Provide the (X, Y) coordinate of the cell's center where the given text is located.  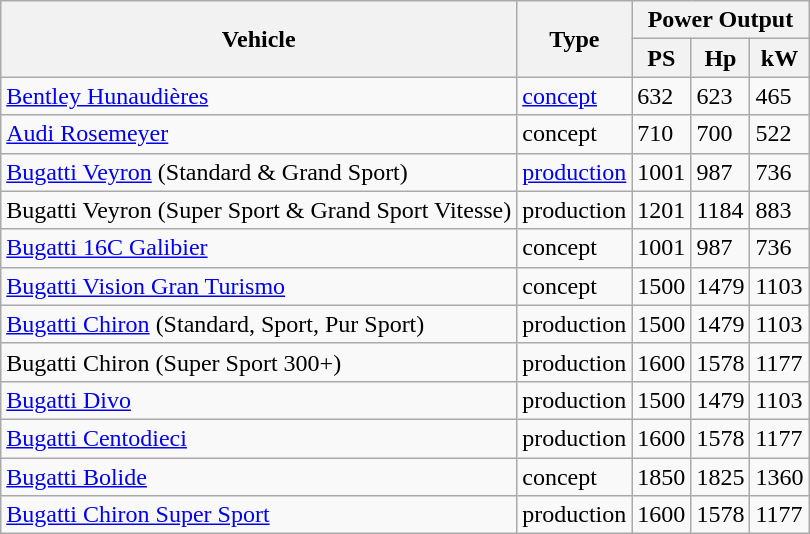
1825 (720, 477)
465 (780, 96)
883 (780, 210)
Vehicle (259, 39)
1850 (662, 477)
kW (780, 58)
Bugatti 16C Galibier (259, 248)
1184 (720, 210)
Audi Rosemeyer (259, 134)
Type (574, 39)
Bugatti Veyron (Standard & Grand Sport) (259, 172)
1360 (780, 477)
623 (720, 96)
PS (662, 58)
Bentley Hunaudières (259, 96)
Bugatti Vision Gran Turismo (259, 286)
Bugatti Chiron Super Sport (259, 515)
522 (780, 134)
Bugatti Chiron (Standard, Sport, Pur Sport) (259, 324)
Bugatti Veyron (Super Sport & Grand Sport Vitesse) (259, 210)
1201 (662, 210)
700 (720, 134)
Hp (720, 58)
Bugatti Chiron (Super Sport 300+) (259, 362)
Bugatti Centodieci (259, 438)
Bugatti Divo (259, 400)
710 (662, 134)
632 (662, 96)
Power Output (720, 20)
Bugatti Bolide (259, 477)
